Locate the cell with the specified text and output its (x, y) center coordinate. 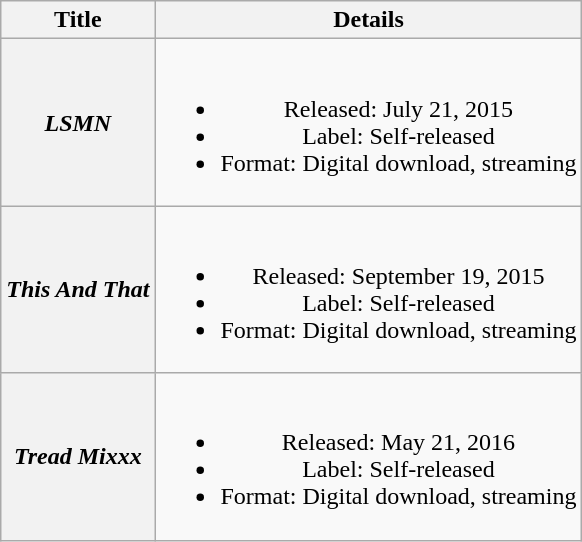
Tread Mixxx (78, 456)
Released: September 19, 2015Label: Self-releasedFormat: Digital download, streaming (368, 290)
Details (368, 20)
Released: July 21, 2015Label: Self-releasedFormat: Digital download, streaming (368, 122)
Title (78, 20)
LSMN (78, 122)
Released: May 21, 2016Label: Self-releasedFormat: Digital download, streaming (368, 456)
This And That (78, 290)
